Extract the [x, y] coordinate from the center of the cell holding the provided text.  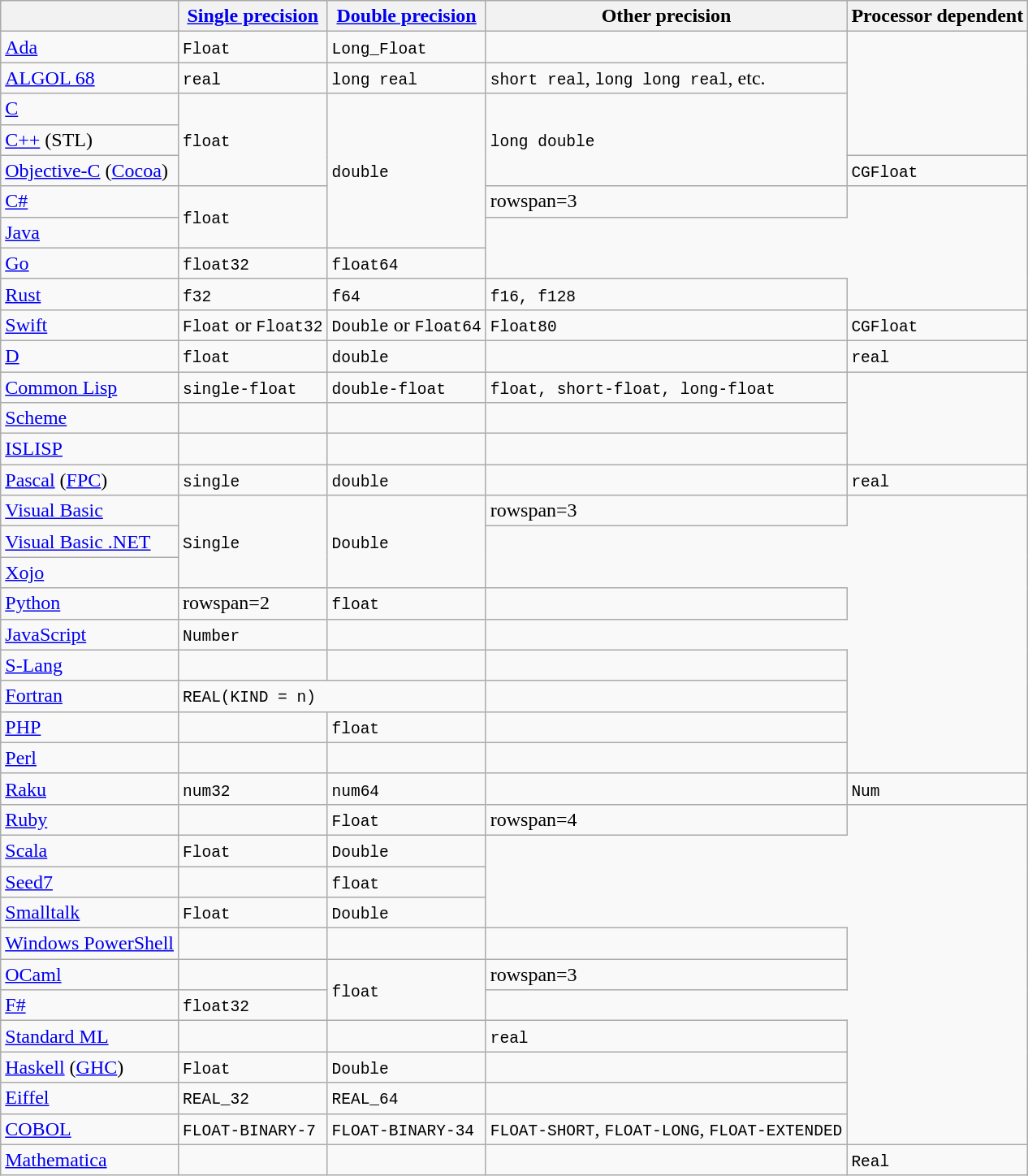
FLOAT-BINARY-7 [253, 1129]
short real, long long real, etc. [666, 78]
Go [89, 263]
Single [253, 542]
float, short-float, long-float [666, 387]
single [253, 480]
Eiffel [89, 1098]
Smalltalk [89, 913]
Windows PowerShell [89, 944]
long double [666, 140]
Rust [89, 294]
Number [253, 634]
Ruby [89, 819]
Pascal (FPC) [89, 480]
f32 [253, 294]
D [89, 356]
REAL_64 [406, 1098]
ISLISP [89, 449]
JavaScript [89, 634]
Perl [89, 758]
rowspan=4 [666, 819]
Scala [89, 850]
Visual Basic [89, 511]
PHP [89, 727]
Raku [89, 789]
REAL(KIND = n) [333, 696]
Haskell (GHC) [89, 1067]
Ada [89, 47]
Xojo [89, 573]
Num [937, 789]
f64 [406, 294]
Python [89, 603]
Visual Basic .NET [89, 542]
C++ (STL) [89, 140]
num64 [406, 789]
F# [89, 1005]
Seed7 [89, 881]
Other precision [666, 16]
Scheme [89, 418]
COBOL [89, 1129]
single-float [253, 387]
Fortran [89, 696]
Single precision [253, 16]
REAL_32 [253, 1098]
Common Lisp [89, 387]
long real [406, 78]
f16, f128 [666, 294]
Float or Float32 [253, 325]
Processor dependent [937, 16]
Java [89, 232]
S-Lang [89, 665]
FLOAT-BINARY-34 [406, 1129]
float64 [406, 263]
Real [937, 1160]
Swift [89, 325]
Objective-C (Cocoa) [89, 171]
Double or Float64 [406, 325]
C# [89, 201]
Float80 [666, 325]
OCaml [89, 975]
ALGOL 68 [89, 78]
Double precision [406, 16]
Standard ML [89, 1036]
FLOAT-SHORT, FLOAT-LONG, FLOAT-EXTENDED [666, 1129]
C [89, 109]
Mathematica [89, 1160]
Long_Float [406, 47]
double-float [406, 387]
rowspan=2 [253, 603]
num32 [253, 789]
